Extract the [x, y] coordinate from the center of the cell holding the provided text.  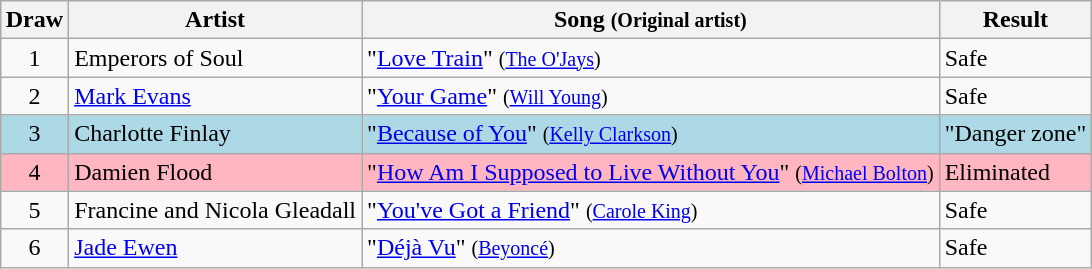
4 [34, 172]
Mark Evans [216, 96]
Damien Flood [216, 172]
Eliminated [1016, 172]
5 [34, 210]
Jade Ewen [216, 248]
Emperors of Soul [216, 58]
Charlotte Finlay [216, 134]
Francine and Nicola Gleadall [216, 210]
Artist [216, 20]
"Because of You" (Kelly Clarkson) [651, 134]
"How Am I Supposed to Live Without You" (Michael Bolton) [651, 172]
"Love Train" (The O'Jays) [651, 58]
"Your Game" (Will Young) [651, 96]
1 [34, 58]
Song (Original artist) [651, 20]
"Danger zone" [1016, 134]
2 [34, 96]
"Déjà Vu" (Beyoncé) [651, 248]
6 [34, 248]
Draw [34, 20]
Result [1016, 20]
"You've Got a Friend" (Carole King) [651, 210]
3 [34, 134]
